Determine the [X, Y] coordinate at the center of the cell enclosing the given text.  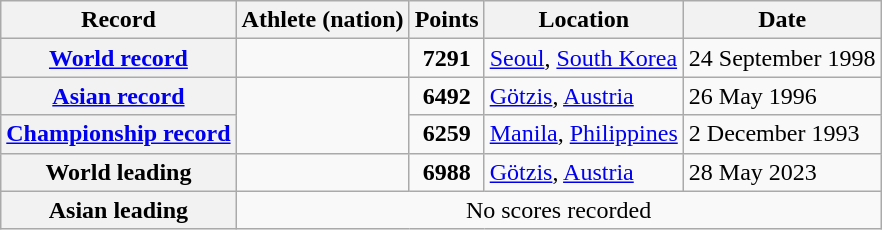
Athlete (nation) [322, 20]
Manila, Philippines [584, 134]
7291 [446, 58]
6492 [446, 96]
Points [446, 20]
No scores recorded [558, 210]
6988 [446, 172]
26 May 1996 [782, 96]
6259 [446, 134]
Date [782, 20]
Seoul, South Korea [584, 58]
World record [118, 58]
Championship record [118, 134]
Location [584, 20]
Asian leading [118, 210]
Record [118, 20]
World leading [118, 172]
Asian record [118, 96]
2 December 1993 [782, 134]
24 September 1998 [782, 58]
28 May 2023 [782, 172]
